Provide the (X, Y) coordinate of the cell's center where the given text is located.  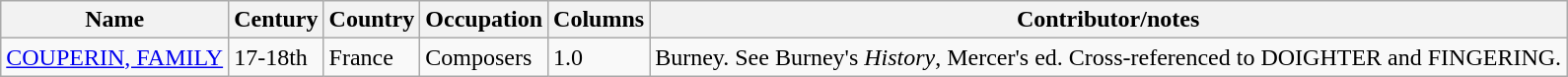
Country (372, 20)
COUPERIN, FAMILY (114, 57)
Burney. See Burney's History, Mercer's ed. Cross-referenced to DOIGHTER and FINGERING. (1108, 57)
17-18th (276, 57)
Occupation (484, 20)
Composers (484, 57)
Columns (600, 20)
Century (276, 20)
Name (114, 20)
1.0 (600, 57)
Contributor/notes (1108, 20)
France (372, 57)
